Output the [x, y] coordinate of the center of the cell containing the given text.  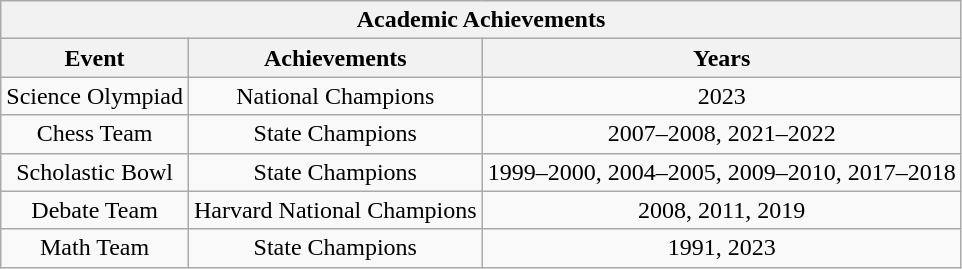
2008, 2011, 2019 [722, 210]
Math Team [95, 248]
2023 [722, 96]
Academic Achievements [481, 20]
1991, 2023 [722, 248]
Chess Team [95, 134]
Debate Team [95, 210]
Achievements [335, 58]
National Champions [335, 96]
Harvard National Champions [335, 210]
Years [722, 58]
Event [95, 58]
1999–2000, 2004–2005, 2009–2010, 2017–2018 [722, 172]
Scholastic Bowl [95, 172]
2007–2008, 2021–2022 [722, 134]
Science Olympiad [95, 96]
